Capture the cell that displays the provided text and extract its [x, y] central coordinate. 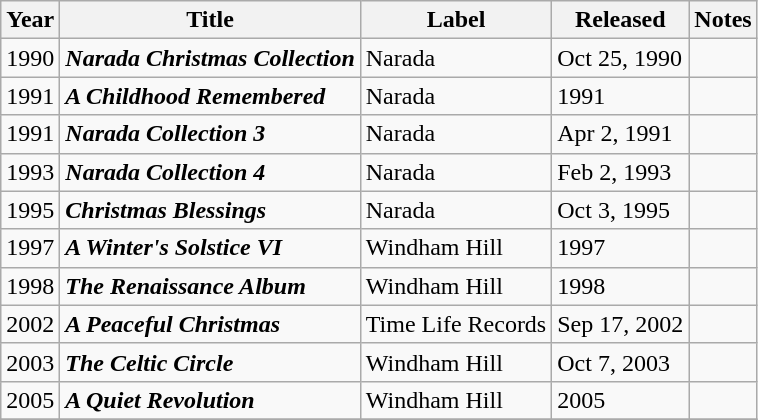
A Quiet Revolution [210, 400]
Narada Collection 3 [210, 134]
Time Life Records [456, 324]
2002 [30, 324]
A Childhood Remembered [210, 96]
A Winter's Solstice VI [210, 248]
The Celtic Circle [210, 362]
1990 [30, 58]
Narada Christmas Collection [210, 58]
Narada Collection 4 [210, 172]
Sep 17, 2002 [620, 324]
Released [620, 20]
2003 [30, 362]
Oct 25, 1990 [620, 58]
Apr 2, 1991 [620, 134]
Christmas Blessings [210, 210]
Notes [723, 20]
Feb 2, 1993 [620, 172]
Label [456, 20]
Year [30, 20]
1993 [30, 172]
Title [210, 20]
The Renaissance Album [210, 286]
Oct 7, 2003 [620, 362]
Oct 3, 1995 [620, 210]
1995 [30, 210]
A Peaceful Christmas [210, 324]
